Extract the [X, Y] coordinate from the center of the cell holding the provided text.  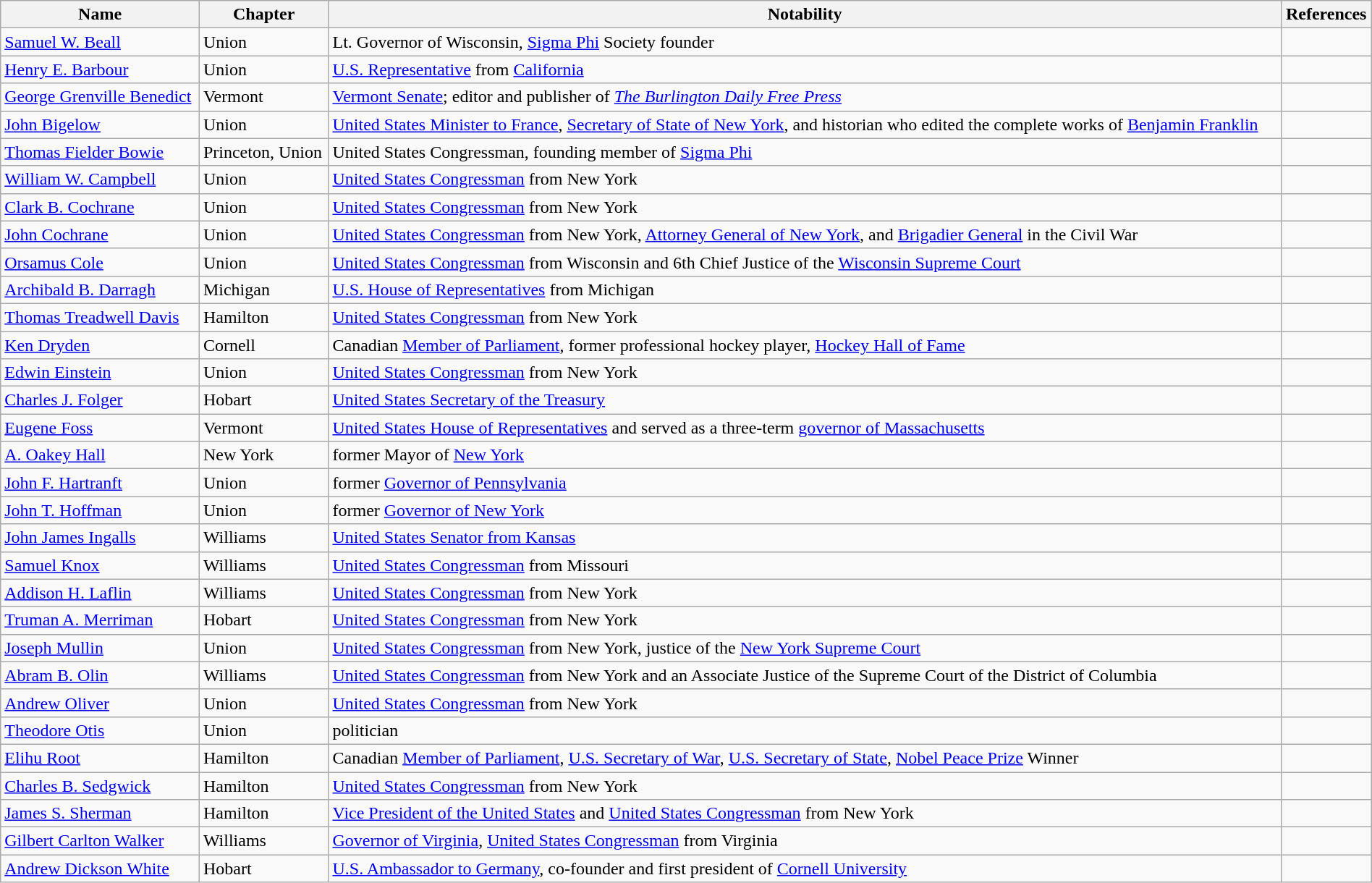
Thomas Treadwell Davis [100, 317]
Canadian Member of Parliament, former professional hockey player, Hockey Hall of Fame [805, 345]
Joseph Mullin [100, 648]
United States Congressman from Wisconsin and 6th Chief Justice of the Wisconsin Supreme Court [805, 262]
Charles B. Sedgwick [100, 785]
William W. Campbell [100, 179]
Charles J. Folger [100, 400]
Clark B. Cochrane [100, 207]
Thomas Fielder Bowie [100, 152]
Governor of Virginia, United States Congressman from Virginia [805, 841]
Orsamus Cole [100, 262]
James S. Sherman [100, 814]
Andrew Dickson White [100, 869]
politician [805, 730]
Cornell [263, 345]
A. Oakey Hall [100, 455]
U.S. Ambassador to Germany, co-founder and first president of Cornell University [805, 869]
Andrew Oliver [100, 703]
John James Ingalls [100, 538]
U.S. House of Representatives from Michigan [805, 290]
Chapter [263, 14]
former Governor of New York [805, 510]
Canadian Member of Parliament, U.S. Secretary of War, U.S. Secretary of State, Nobel Peace Prize Winner [805, 758]
United States Congressman from Missouri [805, 565]
Truman A. Merriman [100, 620]
John Cochrane [100, 235]
Michigan [263, 290]
Vermont Senate; editor and publisher of The Burlington Daily Free Press [805, 97]
former Governor of Pennsylvania [805, 483]
Gilbert Carlton Walker [100, 841]
Archibald B. Darragh [100, 290]
Notability [805, 14]
United States Senator from Kansas [805, 538]
United States Congressman from New York, justice of the New York Supreme Court [805, 648]
Henry E. Barbour [100, 69]
former Mayor of New York [805, 455]
John F. Hartranft [100, 483]
New York [263, 455]
Vice President of the United States and United States Congressman from New York [805, 814]
John T. Hoffman [100, 510]
Addison H. Laflin [100, 593]
Abram B. Olin [100, 675]
United States Minister to France, Secretary of State of New York, and historian who edited the complete works of Benjamin Franklin [805, 124]
Name [100, 14]
References [1326, 14]
George Grenville Benedict [100, 97]
United States Congressman from New York and an Associate Justice of the Supreme Court of the District of Columbia [805, 675]
John Bigelow [100, 124]
United States Congressman from New York, Attorney General of New York, and Brigadier General in the Civil War [805, 235]
United States Congressman, founding member of Sigma Phi [805, 152]
Theodore Otis [100, 730]
Samuel Knox [100, 565]
Ken Dryden [100, 345]
Elihu Root [100, 758]
United States Secretary of the Treasury [805, 400]
Lt. Governor of Wisconsin, Sigma Phi Society founder [805, 42]
United States House of Representatives and served as a three-term governor of Massachusetts [805, 428]
Eugene Foss [100, 428]
U.S. Representative from California [805, 69]
Samuel W. Beall [100, 42]
Edwin Einstein [100, 373]
Princeton, Union [263, 152]
